Identify which cell holds the provided text, then report its [X, Y] central coordinate. 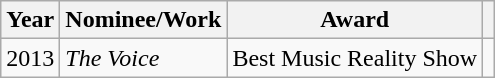
Award [355, 20]
The Voice [144, 58]
Nominee/Work [144, 20]
Best Music Reality Show [355, 58]
Year [30, 20]
2013 [30, 58]
